For the text-containing cell, return its midpoint in (x, y) coordinate format. 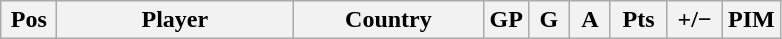
Pts (638, 20)
A (590, 20)
PIM (752, 20)
GP (506, 20)
+/− (695, 20)
G (548, 20)
Country (388, 20)
Player (175, 20)
Pos (29, 20)
